From the cell containing the given text, extract its center point as [X, Y] coordinate. 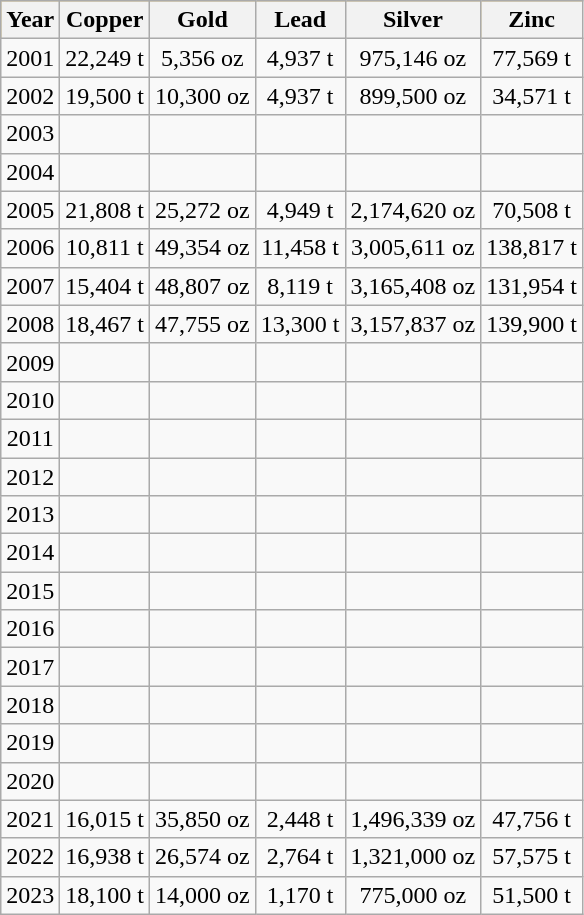
775,000 oz [413, 895]
2,448 t [300, 819]
Copper [105, 20]
47,755 oz [203, 324]
2,174,620 oz [413, 210]
2010 [30, 400]
3,157,837 oz [413, 324]
2005 [30, 210]
2017 [30, 667]
2008 [30, 324]
25,272 oz [203, 210]
2012 [30, 477]
2004 [30, 172]
1,170 t [300, 895]
2018 [30, 705]
Lead [300, 20]
4,949 t [300, 210]
2013 [30, 515]
18,100 t [105, 895]
1,496,339 oz [413, 819]
2022 [30, 857]
2007 [30, 286]
77,569 t [532, 58]
26,574 oz [203, 857]
Zinc [532, 20]
49,354 oz [203, 248]
131,954 t [532, 286]
2019 [30, 743]
8,119 t [300, 286]
Gold [203, 20]
2016 [30, 629]
2020 [30, 781]
Year [30, 20]
48,807 oz [203, 286]
35,850 oz [203, 819]
11,458 t [300, 248]
34,571 t [532, 96]
3,165,408 oz [413, 286]
Silver [413, 20]
2001 [30, 58]
22,249 t [105, 58]
975,146 oz [413, 58]
16,015 t [105, 819]
899,500 oz [413, 96]
2023 [30, 895]
2011 [30, 438]
5,356 oz [203, 58]
3,005,611 oz [413, 248]
16,938 t [105, 857]
2021 [30, 819]
70,508 t [532, 210]
2009 [30, 362]
10,300 oz [203, 96]
2,764 t [300, 857]
1,321,000 oz [413, 857]
2015 [30, 591]
57,575 t [532, 857]
2014 [30, 553]
2002 [30, 96]
139,900 t [532, 324]
14,000 oz [203, 895]
10,811 t [105, 248]
13,300 t [300, 324]
51,500 t [532, 895]
2006 [30, 248]
21,808 t [105, 210]
18,467 t [105, 324]
15,404 t [105, 286]
138,817 t [532, 248]
19,500 t [105, 96]
2003 [30, 134]
47,756 t [532, 819]
